Pinpoint the cell where the given text exists, returning its [x, y] midpoint coordinate. 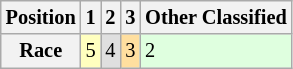
4 [110, 51]
Position [41, 17]
1 [91, 17]
Race [41, 51]
5 [91, 51]
Other Classified [216, 17]
